Return the (X, Y) coordinate for the center point of the cell that contains the specified text.  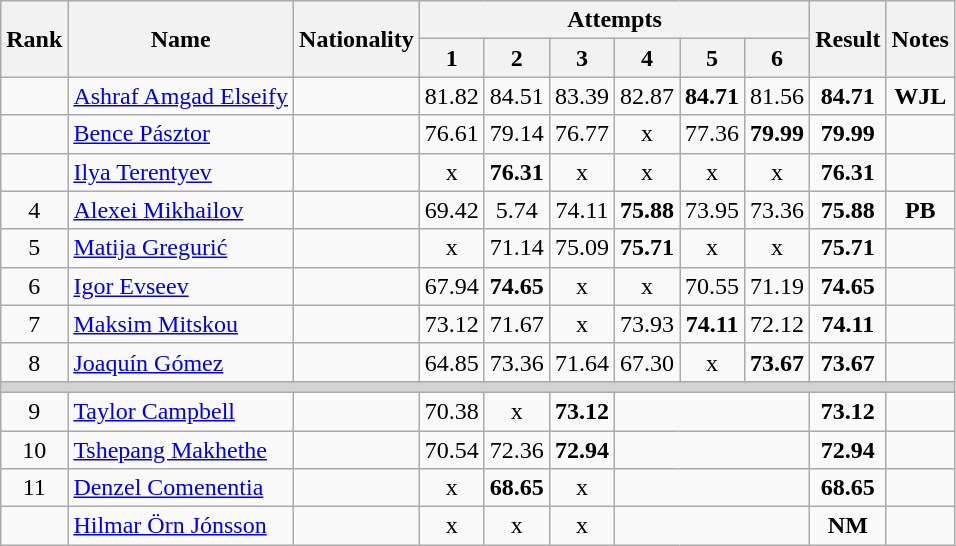
Attempts (614, 20)
81.82 (452, 96)
Taylor Campbell (181, 411)
70.38 (452, 411)
76.61 (452, 134)
73.95 (712, 210)
Ashraf Amgad Elseify (181, 96)
71.67 (516, 324)
Matija Gregurić (181, 248)
72.36 (516, 449)
Name (181, 39)
70.54 (452, 449)
Bence Pásztor (181, 134)
Ilya Terentyev (181, 172)
77.36 (712, 134)
2 (516, 58)
79.14 (516, 134)
7 (34, 324)
Rank (34, 39)
73.93 (646, 324)
67.94 (452, 286)
NM (848, 526)
11 (34, 488)
71.19 (778, 286)
81.56 (778, 96)
67.30 (646, 362)
76.77 (582, 134)
82.87 (646, 96)
72.12 (778, 324)
Igor Evseev (181, 286)
3 (582, 58)
Joaquín Gómez (181, 362)
10 (34, 449)
WJL (920, 96)
PB (920, 210)
Alexei Mikhailov (181, 210)
84.51 (516, 96)
71.64 (582, 362)
71.14 (516, 248)
Notes (920, 39)
Maksim Mitskou (181, 324)
75.09 (582, 248)
Result (848, 39)
Nationality (357, 39)
83.39 (582, 96)
9 (34, 411)
1 (452, 58)
5.74 (516, 210)
Denzel Comenentia (181, 488)
70.55 (712, 286)
Tshepang Makhethe (181, 449)
69.42 (452, 210)
Hilmar Örn Jónsson (181, 526)
64.85 (452, 362)
8 (34, 362)
